Find where the given text appears and provide that cell's center as [X, Y] coordinate. 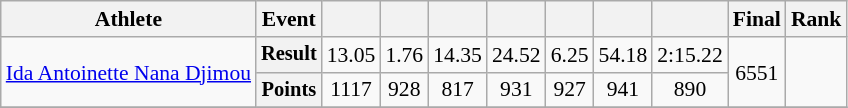
890 [690, 90]
24.52 [516, 55]
931 [516, 90]
Result [289, 55]
1.76 [404, 55]
Athlete [128, 19]
817 [458, 90]
54.18 [624, 55]
6.25 [570, 55]
941 [624, 90]
14.35 [458, 55]
Rank [816, 19]
927 [570, 90]
2:15.22 [690, 55]
13.05 [352, 55]
Final [757, 19]
1117 [352, 90]
928 [404, 90]
6551 [757, 72]
Points [289, 90]
Ida Antoinette Nana Djimou [128, 72]
Event [289, 19]
